Search for the cell housing the specified text and yield its (X, Y) center coordinate. 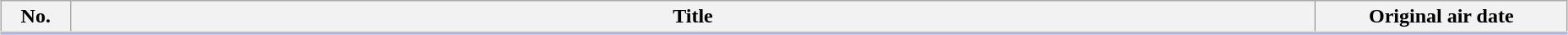
Original air date (1441, 17)
Title (693, 17)
No. (35, 17)
